For the text-containing cell, return its midpoint in [X, Y] coordinate format. 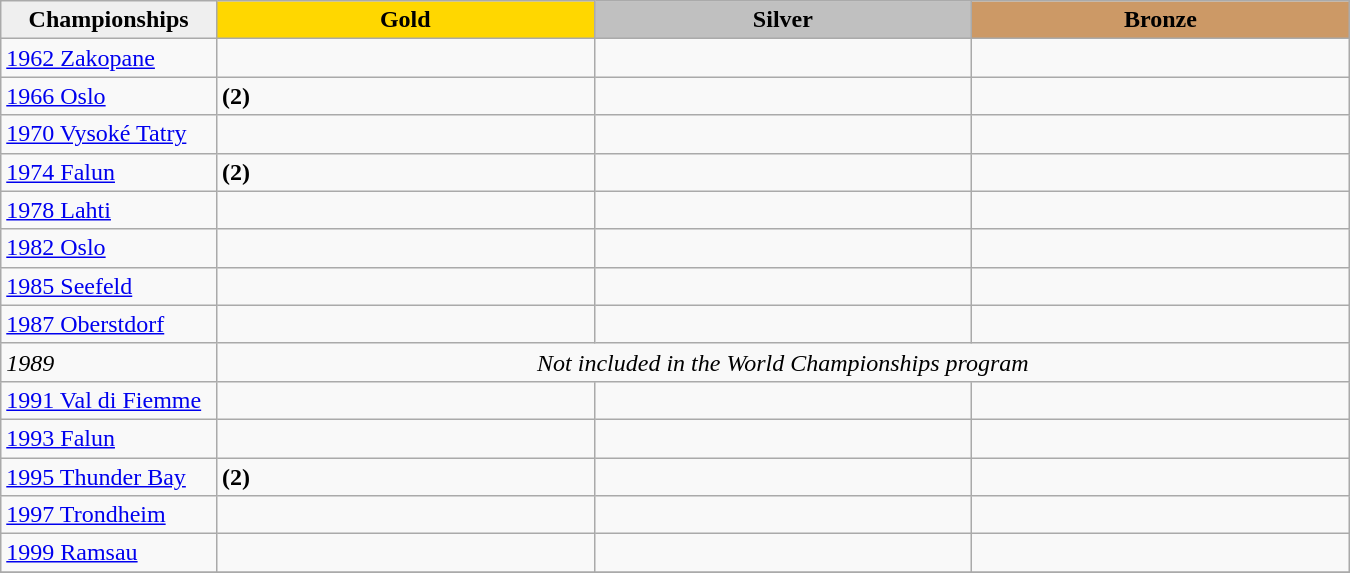
Gold [405, 20]
1966 Oslo [109, 96]
1962 Zakopane [109, 58]
1991 Val di Fiemme [109, 400]
1982 Oslo [109, 248]
1978 Lahti [109, 210]
1997 Trondheim [109, 515]
1985 Seefeld [109, 286]
1993 Falun [109, 438]
1999 Ramsau [109, 553]
1989 [109, 362]
Not included in the World Championships program [782, 362]
1974 Falun [109, 172]
1995 Thunder Bay [109, 477]
1987 Oberstdorf [109, 324]
1970 Vysoké Tatry [109, 134]
Championships [109, 20]
Silver [783, 20]
Bronze [1161, 20]
